Locate the cell with the specified text and output its [X, Y] center coordinate. 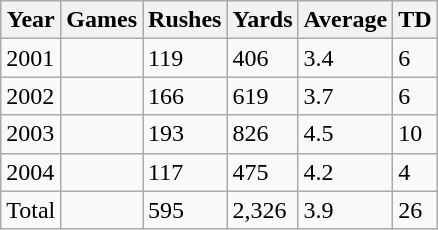
4.2 [346, 172]
166 [185, 96]
TD [415, 20]
2003 [31, 134]
2002 [31, 96]
3.9 [346, 210]
193 [185, 134]
10 [415, 134]
Yards [262, 20]
826 [262, 134]
3.7 [346, 96]
2001 [31, 58]
2004 [31, 172]
4 [415, 172]
475 [262, 172]
117 [185, 172]
Rushes [185, 20]
4.5 [346, 134]
3.4 [346, 58]
26 [415, 210]
2,326 [262, 210]
Games [102, 20]
406 [262, 58]
Year [31, 20]
Average [346, 20]
Total [31, 210]
595 [185, 210]
619 [262, 96]
119 [185, 58]
